Output the [x, y] coordinate of the center of the cell containing the given text.  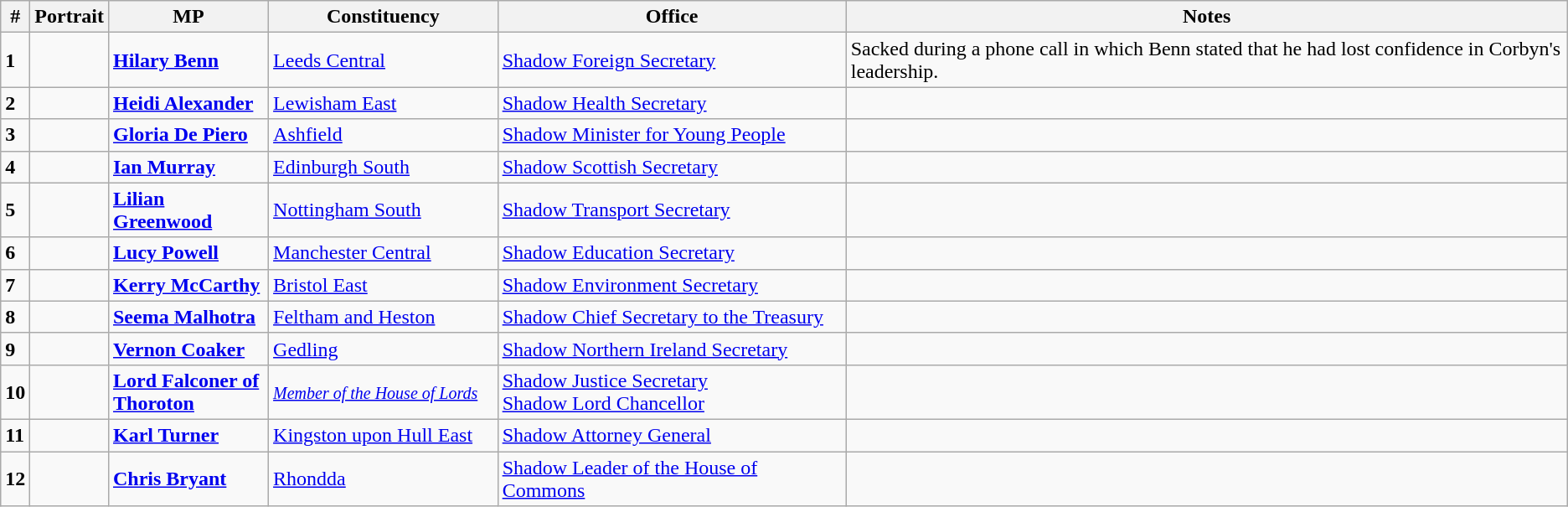
Lewisham East [384, 103]
Member of the House of Lords [384, 392]
Bristol East [384, 285]
8 [15, 317]
Chris Bryant [188, 478]
5 [15, 210]
Notes [1206, 17]
Sacked during a phone call in which Benn stated that he had lost confidence in Corbyn's leadership. [1206, 60]
Hilary Benn [188, 60]
Ian Murray [188, 167]
Shadow Leader of the House of Commons [672, 478]
2 [15, 103]
Heidi Alexander [188, 103]
3 [15, 135]
Shadow Foreign Secretary [672, 60]
MP [188, 17]
Rhondda [384, 478]
# [15, 17]
Kingston upon Hull East [384, 435]
6 [15, 253]
Feltham and Heston [384, 317]
Shadow Northern Ireland Secretary [672, 349]
10 [15, 392]
Gedling [384, 349]
12 [15, 478]
Nottingham South [384, 210]
Shadow Education Secretary [672, 253]
Shadow Health Secretary [672, 103]
Shadow Justice SecretaryShadow Lord Chancellor [672, 392]
Shadow Chief Secretary to the Treasury [672, 317]
1 [15, 60]
Office [672, 17]
7 [15, 285]
Gloria De Piero [188, 135]
Vernon Coaker [188, 349]
Seema Malhotra [188, 317]
9 [15, 349]
Portrait [70, 17]
Kerry McCarthy [188, 285]
11 [15, 435]
Manchester Central [384, 253]
Edinburgh South [384, 167]
Shadow Environment Secretary [672, 285]
Leeds Central [384, 60]
Constituency [384, 17]
Lord Falconer of Thoroton [188, 392]
Shadow Transport Secretary [672, 210]
Lilian Greenwood [188, 210]
Shadow Minister for Young People [672, 135]
Lucy Powell [188, 253]
Shadow Attorney General [672, 435]
Karl Turner [188, 435]
Shadow Scottish Secretary [672, 167]
4 [15, 167]
Ashfield [384, 135]
